Return (X, Y) of the center of cell containing provided text 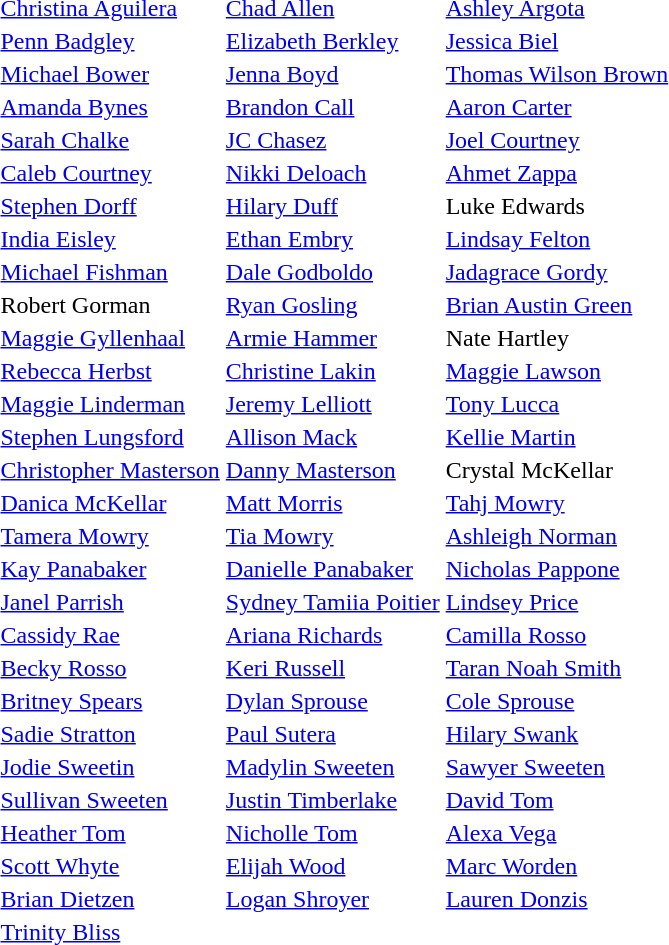
Hilary Duff (332, 206)
Jenna Boyd (332, 74)
Danielle Panabaker (332, 569)
Matt Morris (332, 503)
Nicholle Tom (332, 833)
Paul Sutera (332, 734)
Ryan Gosling (332, 305)
Dale Godboldo (332, 272)
Danny Masterson (332, 470)
Tia Mowry (332, 536)
Armie Hammer (332, 338)
Nikki Deloach (332, 173)
Logan Shroyer (332, 899)
Madylin Sweeten (332, 767)
JC Chasez (332, 140)
Allison Mack (332, 437)
Ethan Embry (332, 239)
Elizabeth Berkley (332, 41)
Justin Timberlake (332, 800)
Dylan Sprouse (332, 701)
Christine Lakin (332, 371)
Keri Russell (332, 668)
Jeremy Lelliott (332, 404)
Elijah Wood (332, 866)
Ariana Richards (332, 635)
Sydney Tamiia Poitier (332, 602)
Brandon Call (332, 107)
